Return the [x, y] coordinate for the center point of the cell that contains the specified text.  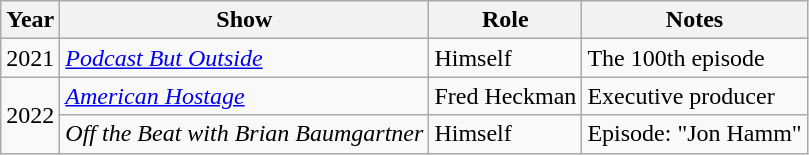
Executive producer [694, 96]
Show [244, 20]
Notes [694, 20]
Off the Beat with Brian Baumgartner [244, 134]
2022 [30, 115]
Year [30, 20]
Episode: "Jon Hamm" [694, 134]
2021 [30, 58]
Podcast But Outside [244, 58]
American Hostage [244, 96]
Fred Heckman [506, 96]
Role [506, 20]
The 100th episode [694, 58]
